Return the [x, y] coordinate for the center point of the cell that contains the specified text.  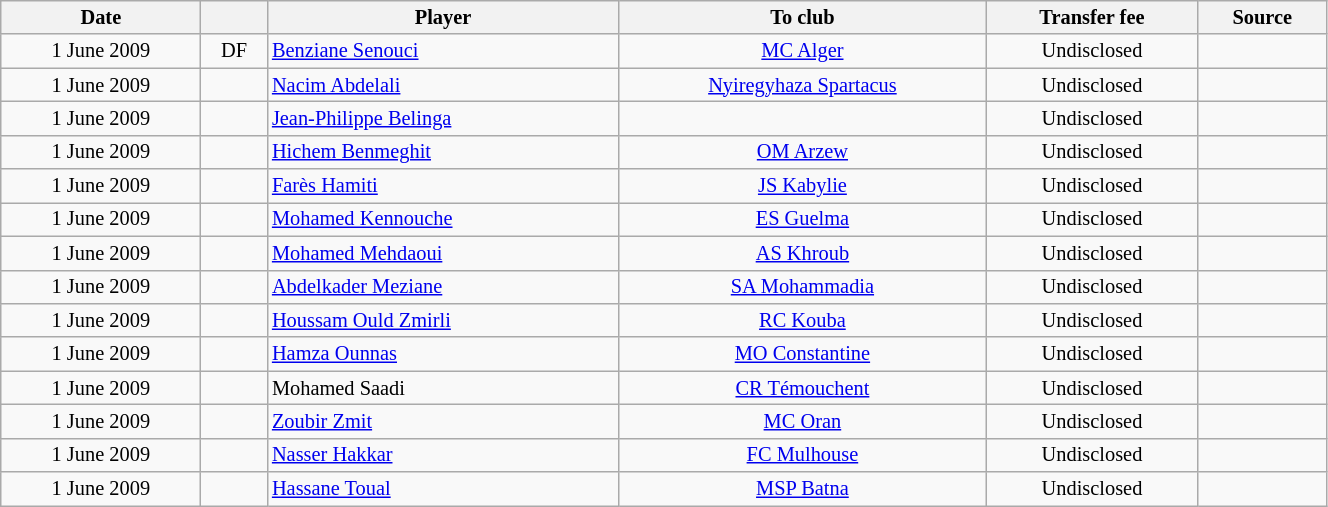
Benziane Senouci [443, 51]
Player [443, 17]
Date [101, 17]
To club [802, 17]
Transfer fee [1092, 17]
ES Guelma [802, 219]
Mohamed Saadi [443, 388]
Nacim Abdelali [443, 85]
Jean-Philippe Belinga [443, 118]
Nyiregyhaza Spartacus [802, 85]
Hamza Ounnas [443, 354]
RC Kouba [802, 320]
MC Alger [802, 51]
Hichem Benmeghit [443, 152]
DF [234, 51]
Mohamed Mehdaoui [443, 253]
Nasser Hakkar [443, 455]
Hassane Toual [443, 489]
Zoubir Zmit [443, 421]
OM Arzew [802, 152]
Houssam Ould Zmirli [443, 320]
CR Témouchent [802, 388]
FC Mulhouse [802, 455]
Abdelkader Meziane [443, 287]
Mohamed Kennouche [443, 219]
MC Oran [802, 421]
MO Constantine [802, 354]
MSP Batna [802, 489]
JS Kabylie [802, 186]
SA Mohammadia [802, 287]
AS Khroub [802, 253]
Farès Hamiti [443, 186]
Source [1262, 17]
